Output the [x, y] coordinate of the center of the cell containing the given text.  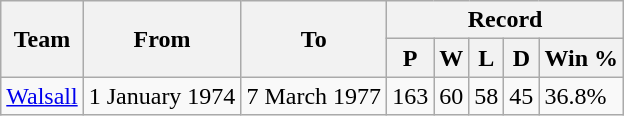
7 March 1977 [314, 96]
163 [410, 96]
Walsall [42, 96]
L [486, 58]
Team [42, 39]
D [522, 58]
45 [522, 96]
W [452, 58]
58 [486, 96]
60 [452, 96]
P [410, 58]
1 January 1974 [162, 96]
Record [506, 20]
36.8% [582, 96]
Win % [582, 58]
To [314, 39]
From [162, 39]
